Extract the (x, y) coordinate from the center of the cell holding the provided text.  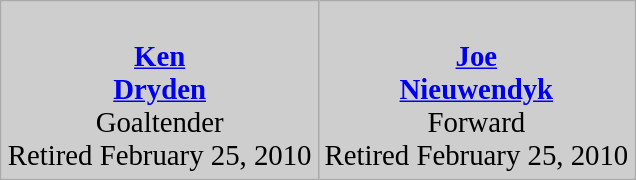
KenDrydenGoaltenderRetired February 25, 2010 (160, 90)
JoeNieuwendykForwardRetired February 25, 2010 (476, 90)
